Provide the (X, Y) coordinate of the cell's center where the given text is located.  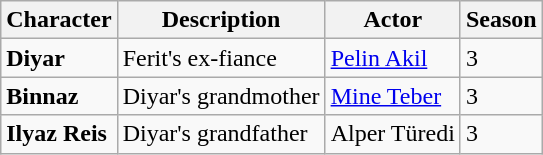
Diyar's grandfather (221, 134)
Diyar's grandmother (221, 96)
Pelin Akil (392, 58)
Alper Türedi (392, 134)
Mine Teber (392, 96)
Character (59, 20)
Binnaz (59, 96)
Description (221, 20)
Actor (392, 20)
Diyar (59, 58)
Ilyaz Reis (59, 134)
Season (501, 20)
Ferit's ex-fiance (221, 58)
